Detect which cell encompasses the target text, then output its (X, Y) center coordinate. 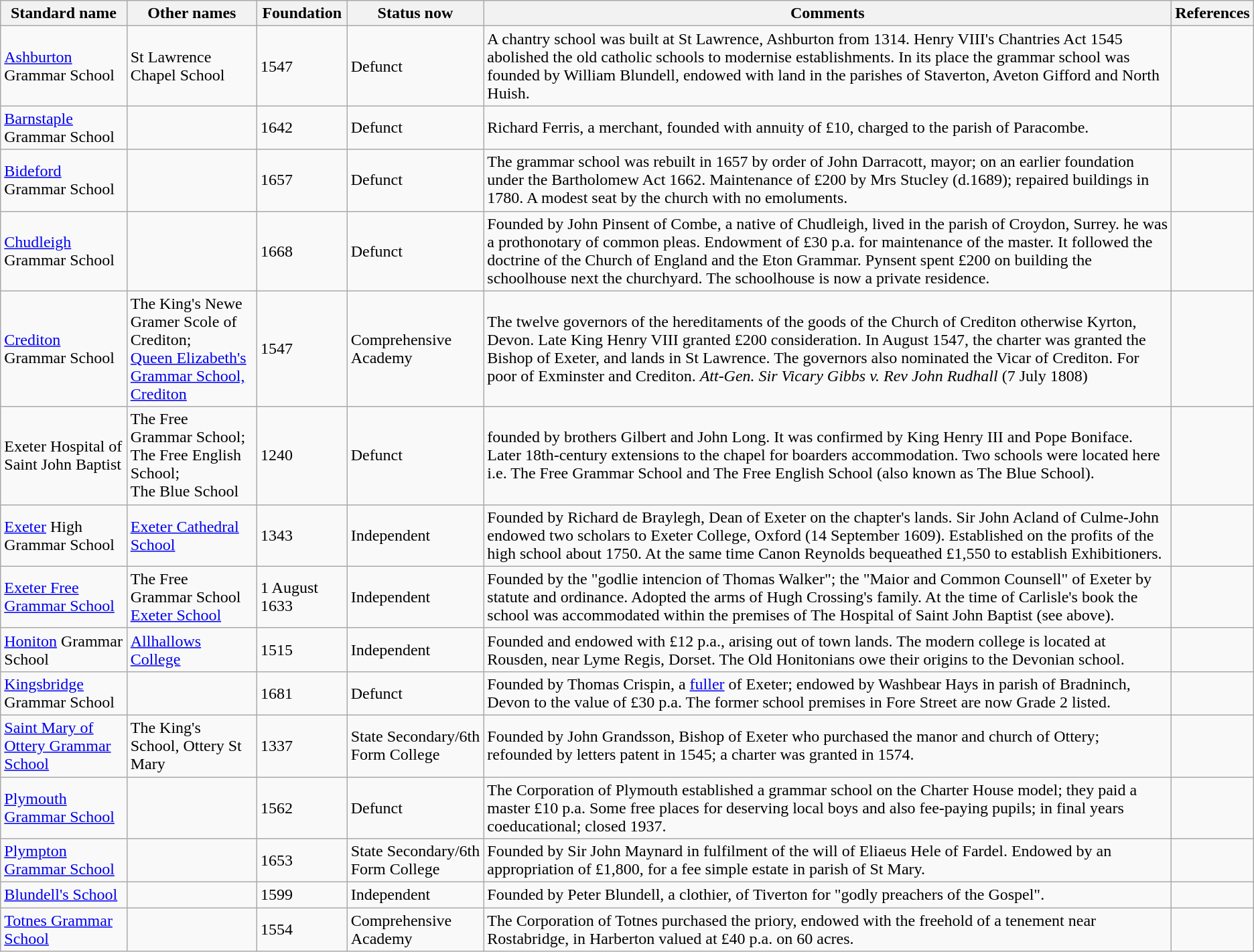
1642 (301, 127)
1 August 1633 (301, 597)
Barnstaple Grammar School (64, 127)
Foundation (301, 13)
St Lawrence Chapel School (192, 66)
Richard Ferris, a merchant, founded with annuity of £10, charged to the parish of Paracombe. (828, 127)
1653 (301, 860)
Chudleigh Grammar School (64, 251)
Exeter Free Grammar School (64, 597)
Allhallows College (192, 650)
Honiton Grammar School (64, 650)
1554 (301, 930)
1343 (301, 535)
1668 (301, 251)
Plymouth Grammar School (64, 808)
The King's Newe Gramer Scole of Crediton;Queen Elizabeth's Grammar School, Crediton (192, 348)
References (1212, 13)
Exeter Cathedral School (192, 535)
1515 (301, 650)
1657 (301, 180)
The King's School, Ottery St Mary (192, 746)
1240 (301, 456)
Founded by Peter Blundell, a clothier, of Tiverton for "godly preachers of the Gospel". (828, 895)
Blundell's School (64, 895)
Exeter High Grammar School (64, 535)
Saint Mary of Ottery Grammar School (64, 746)
Comments (828, 13)
Ashburton Grammar School (64, 66)
Exeter Hospital of Saint John Baptist (64, 456)
Totnes Grammar School (64, 930)
Other names (192, 13)
The Free Grammar SchoolExeter School (192, 597)
Plympton Grammar School (64, 860)
1599 (301, 895)
Crediton Grammar School (64, 348)
1337 (301, 746)
The Free Grammar School;The Free English School; The Blue School (192, 456)
1681 (301, 693)
Kingsbridge Grammar School (64, 693)
Standard name (64, 13)
Bideford Grammar School (64, 180)
1562 (301, 808)
Status now (415, 13)
